Search for the cell housing the specified text and yield its (X, Y) center coordinate. 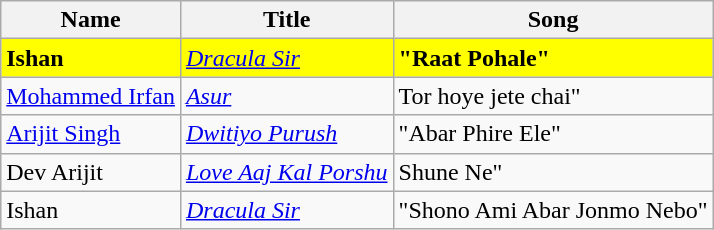
Tor hoye jete chai" (553, 96)
"Raat Pohale" (553, 58)
Arijit Singh (91, 134)
Mohammed Irfan (91, 96)
Song (553, 20)
Name (91, 20)
Asur (286, 96)
Dwitiyo Purush (286, 134)
Dev Arijit (91, 172)
Title (286, 20)
Love Aaj Kal Porshu (286, 172)
Shune Ne" (553, 172)
"Shono Ami Abar Jonmo Nebo" (553, 210)
"Abar Phire Ele" (553, 134)
